Pinpoint the cell where the given text exists, returning its (X, Y) midpoint coordinate. 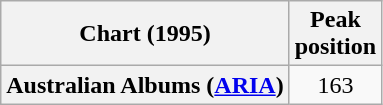
163 (335, 85)
Australian Albums (ARIA) (145, 85)
Peak position (335, 34)
Chart (1995) (145, 34)
